For the text-containing cell, return its midpoint in (X, Y) coordinate format. 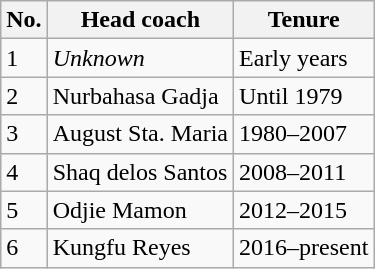
5 (24, 210)
Nurbahasa Gadja (140, 96)
2008–2011 (304, 172)
Kungfu Reyes (140, 248)
Until 1979 (304, 96)
August Sta. Maria (140, 134)
3 (24, 134)
Unknown (140, 58)
Head coach (140, 20)
No. (24, 20)
1980–2007 (304, 134)
2 (24, 96)
Early years (304, 58)
Odjie Mamon (140, 210)
1 (24, 58)
6 (24, 248)
2012–2015 (304, 210)
2016–present (304, 248)
4 (24, 172)
Tenure (304, 20)
Shaq delos Santos (140, 172)
